Return the [x, y] coordinate for the center point of the cell that contains the specified text.  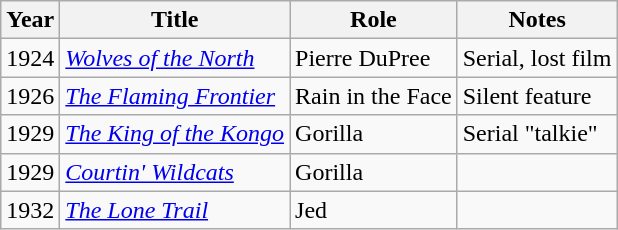
Courtin' Wildcats [175, 172]
Role [374, 20]
Wolves of the North [175, 58]
The Lone Trail [175, 210]
Year [30, 20]
Notes [537, 20]
Silent feature [537, 96]
1926 [30, 96]
Rain in the Face [374, 96]
Title [175, 20]
Pierre DuPree [374, 58]
Serial, lost film [537, 58]
Jed [374, 210]
1932 [30, 210]
Serial "talkie" [537, 134]
The King of the Kongo [175, 134]
1924 [30, 58]
The Flaming Frontier [175, 96]
